Return the (X, Y) coordinate for the center point of the cell that contains the specified text.  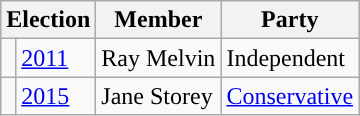
Conservative (290, 96)
Independent (290, 58)
2011 (56, 58)
Jane Storey (158, 96)
Election (48, 20)
2015 (56, 96)
Member (158, 20)
Party (290, 20)
Ray Melvin (158, 58)
